Find where the given text appears and provide that cell's center as (X, Y) coordinate. 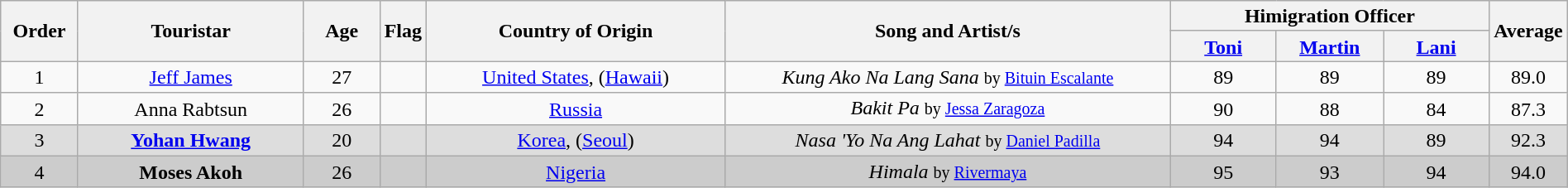
Song and Artist/s (948, 31)
3 (40, 140)
Flag (403, 31)
Himigration Officer (1330, 17)
20 (342, 140)
Toni (1223, 46)
Martin (1330, 46)
Age (342, 31)
Himala by Rivermaya (948, 171)
Yohan Hwang (190, 140)
Kung Ako Na Lang Sana by Bituin Escalante (948, 77)
94.0 (1528, 171)
95 (1223, 171)
Russia (576, 108)
Jeff James (190, 77)
2 (40, 108)
United States, (Hawaii) (576, 77)
87.3 (1528, 108)
89.0 (1528, 77)
Bakit Pa by Jessa Zaragoza (948, 108)
4 (40, 171)
88 (1330, 108)
93 (1330, 171)
Anna Rabtsun (190, 108)
Order (40, 31)
27 (342, 77)
1 (40, 77)
Nigeria (576, 171)
Korea, (Seoul) (576, 140)
Nasa 'Yo Na Ang Lahat by Daniel Padilla (948, 140)
Moses Akoh (190, 171)
84 (1437, 108)
Touristar (190, 31)
Lani (1437, 46)
Average (1528, 31)
92.3 (1528, 140)
90 (1223, 108)
Country of Origin (576, 31)
